Identify which cell holds the provided text, then report its [X, Y] central coordinate. 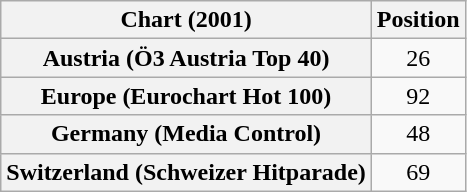
48 [418, 134]
Switzerland (Schweizer Hitparade) [186, 172]
Europe (Eurochart Hot 100) [186, 96]
Chart (2001) [186, 20]
92 [418, 96]
69 [418, 172]
26 [418, 58]
Germany (Media Control) [186, 134]
Position [418, 20]
Austria (Ö3 Austria Top 40) [186, 58]
